Search for the cell housing the specified text and yield its (x, y) center coordinate. 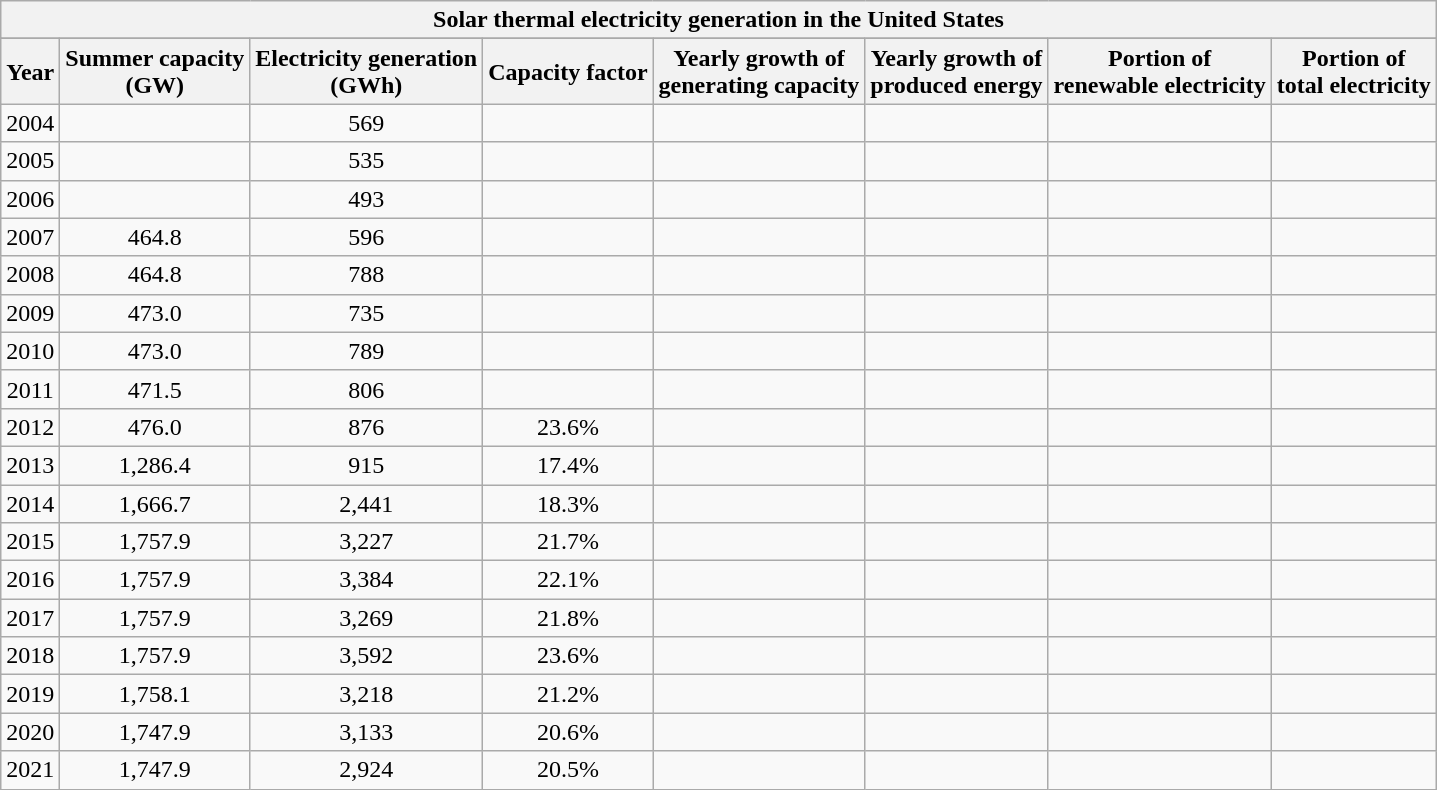
2011 (30, 389)
2013 (30, 465)
3,133 (366, 732)
Capacity factor (568, 72)
2006 (30, 199)
2008 (30, 275)
2020 (30, 732)
Solar thermal electricity generation in the United States (718, 20)
18.3% (568, 503)
Yearly growth of generating capacity (759, 72)
22.1% (568, 580)
596 (366, 237)
735 (366, 313)
3,218 (366, 694)
2019 (30, 694)
2018 (30, 656)
20.6% (568, 732)
1,666.7 (155, 503)
2009 (30, 313)
3,227 (366, 542)
2004 (30, 123)
2014 (30, 503)
493 (366, 199)
Portion of renewable electricity (1160, 72)
Electricity generation (GWh) (366, 72)
2,441 (366, 503)
21.8% (568, 618)
2016 (30, 580)
2017 (30, 618)
2021 (30, 770)
2015 (30, 542)
569 (366, 123)
Summer capacity (GW) (155, 72)
3,269 (366, 618)
2012 (30, 427)
2007 (30, 237)
3,592 (366, 656)
17.4% (568, 465)
Year (30, 72)
21.7% (568, 542)
788 (366, 275)
876 (366, 427)
2005 (30, 161)
915 (366, 465)
2,924 (366, 770)
476.0 (155, 427)
471.5 (155, 389)
21.2% (568, 694)
Portion of total electricity (1354, 72)
Yearly growth of produced energy (956, 72)
789 (366, 351)
3,384 (366, 580)
1,758.1 (155, 694)
806 (366, 389)
2010 (30, 351)
1,286.4 (155, 465)
20.5% (568, 770)
535 (366, 161)
